Pinpoint the cell where the given text exists, returning its [X, Y] midpoint coordinate. 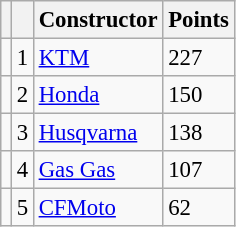
107 [198, 170]
CFMoto [98, 208]
3 [22, 133]
5 [22, 208]
Constructor [98, 20]
Points [198, 20]
Gas Gas [98, 170]
138 [198, 133]
Husqvarna [98, 133]
227 [198, 58]
4 [22, 170]
2 [22, 95]
KTM [98, 58]
1 [22, 58]
150 [198, 95]
62 [198, 208]
Honda [98, 95]
